Scan for the cell matching the given text and deliver its [x, y] coordinate at center. 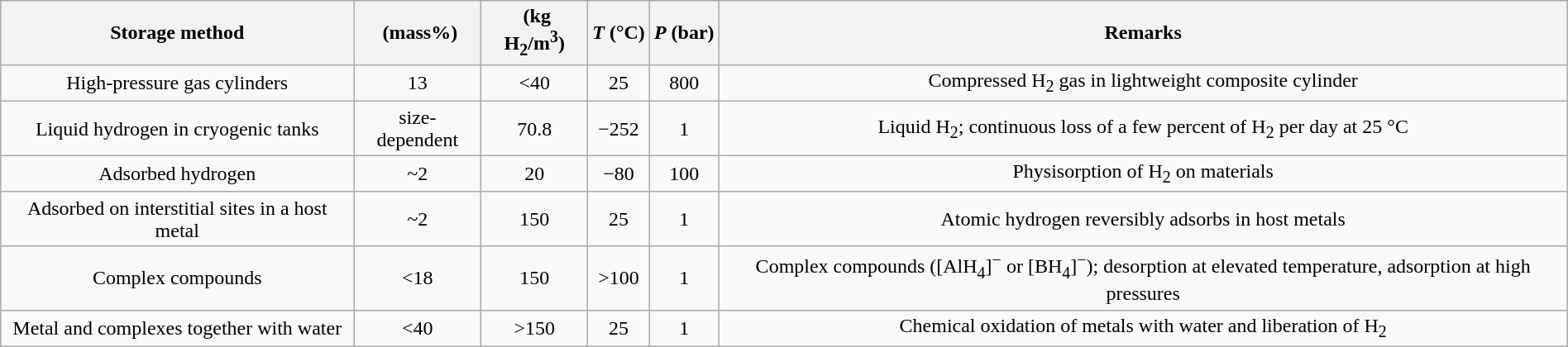
<18 [418, 278]
>100 [619, 278]
20 [534, 173]
Metal and complexes together with water [177, 328]
800 [684, 83]
70.8 [534, 129]
Storage method [177, 33]
Chemical oxidation of metals with water and liberation of H2 [1143, 328]
T (°C) [619, 33]
Atomic hydrogen reversibly adsorbs in host metals [1143, 218]
Physisorption of H2 on materials [1143, 173]
Adsorbed on interstitial sites in a host metal [177, 218]
−80 [619, 173]
size-dependent [418, 129]
High-pressure gas cylinders [177, 83]
100 [684, 173]
−252 [619, 129]
Complex compounds [177, 278]
Liquid hydrogen in cryogenic tanks [177, 129]
Adsorbed hydrogen [177, 173]
13 [418, 83]
(mass%) [418, 33]
Compressed H2 gas in lightweight composite cylinder [1143, 83]
Liquid H2; continuous loss of a few percent of H2 per day at 25 °C [1143, 129]
Complex compounds ([AlH4]− or [BH4]−); desorption at elevated temperature, adsorption at high pressures [1143, 278]
(kg H2/m3) [534, 33]
P (bar) [684, 33]
>150 [534, 328]
Remarks [1143, 33]
